Pinpoint the cell where the given text exists, returning its (X, Y) midpoint coordinate. 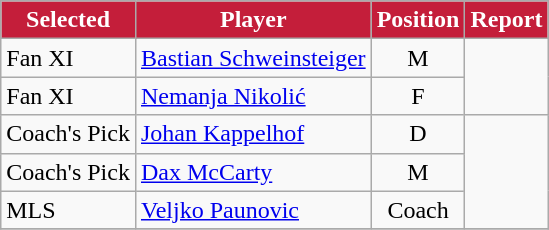
MLS (68, 210)
Player (253, 20)
Nemanja Nikolić (253, 96)
Bastian Schweinsteiger (253, 58)
Coach (418, 210)
Selected (68, 20)
Position (418, 20)
Veljko Paunovic (253, 210)
D (418, 134)
Johan Kappelhof (253, 134)
Report (506, 20)
F (418, 96)
Dax McCarty (253, 172)
